Return [X, Y] of the center of cell containing provided text 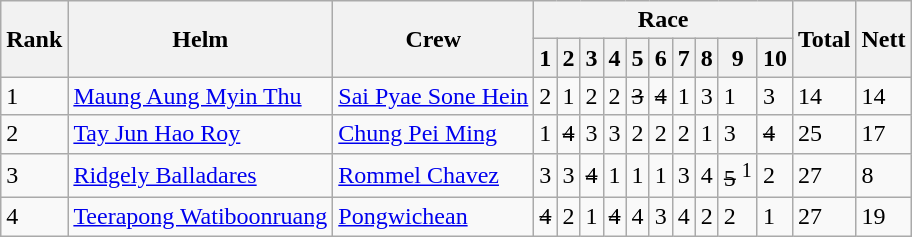
19 [884, 217]
17 [884, 134]
Crew [434, 39]
Helm [200, 39]
Tay Jun Hao Roy [200, 134]
Chung Pei Ming [434, 134]
Sai Pyae Sone Hein [434, 96]
9 [738, 58]
6 [660, 58]
5 [638, 58]
Nett [884, 39]
5 1 [738, 176]
Total [824, 39]
Ridgely Balladares [200, 176]
25 [824, 134]
Race [664, 20]
Maung Aung Myin Thu [200, 96]
Rommel Chavez [434, 176]
10 [774, 58]
Pongwichean [434, 217]
7 [684, 58]
Rank [34, 39]
Teerapong Watiboonruang [200, 217]
